Determine the (X, Y) coordinate at the center of the cell enclosing the given text.  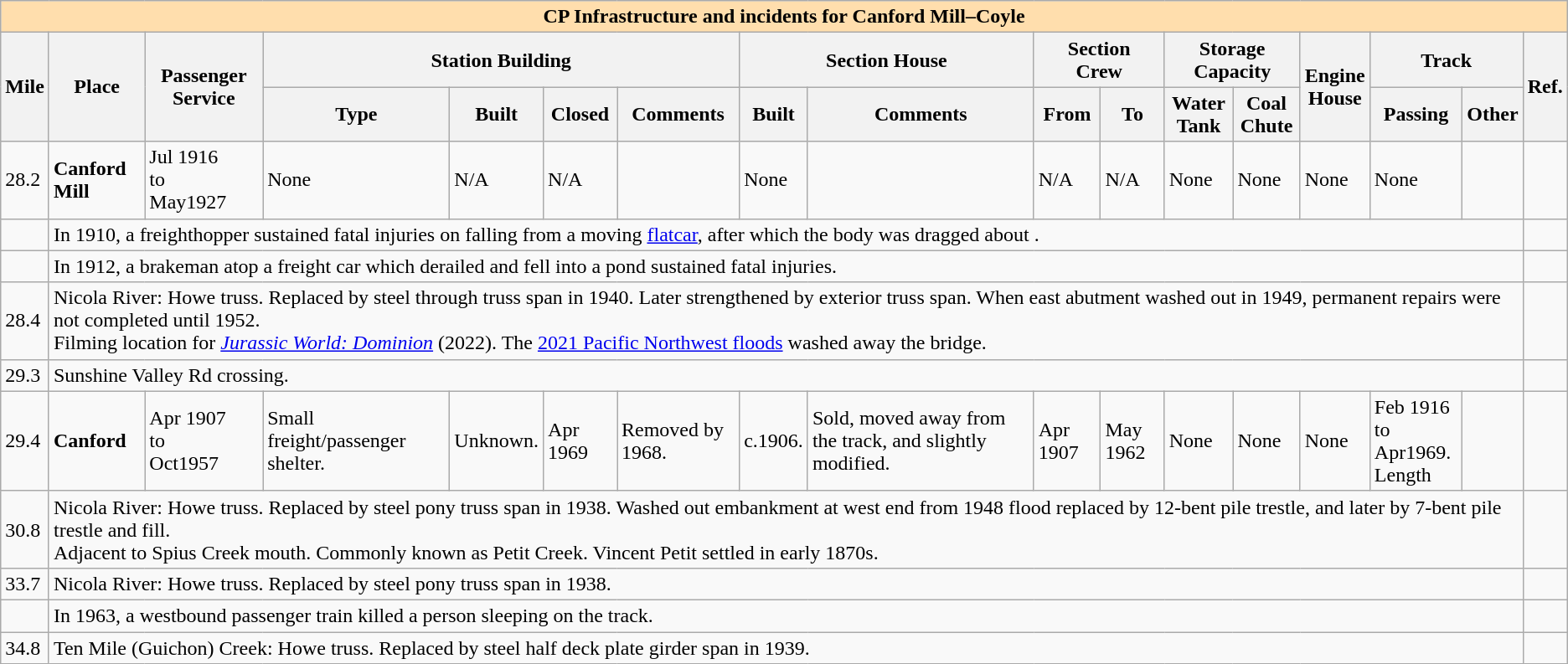
SectionCrew (1099, 60)
In 1912, a brakeman atop a freight car which derailed and fell into a pond sustained fatal injuries. (786, 266)
From (1067, 114)
Track (1446, 60)
Sunshine Valley Rd crossing. (786, 375)
28.4 (25, 321)
30.8 (25, 529)
29.4 (25, 440)
Small freight/passenger shelter. (357, 440)
In 1963, a westbound passenger train killed a person sleeping on the track. (786, 615)
34.8 (25, 647)
To (1132, 114)
Ten Mile (Guichon) Creek: Howe truss. Replaced by steel half deck plate girder span in 1939. (786, 647)
Apr 1907 (1067, 440)
Apr 1907to Oct1957 (204, 440)
CP Infrastructure and incidents for Canford Mill–Coyle (784, 17)
Place (96, 87)
Passing (1416, 114)
c.1906. (774, 440)
CoalChute (1266, 114)
Feb 1916 toApr1969.Length (1416, 440)
Storage Capacity (1232, 60)
Unknown. (497, 440)
29.3 (25, 375)
In 1910, a freighthopper sustained fatal injuries on falling from a moving flatcar, after which the body was dragged about . (786, 234)
Mile (25, 87)
33.7 (25, 584)
EngineHouse (1335, 87)
Canford (96, 440)
Type (357, 114)
Jul 1916to May1927 (204, 180)
Removed by 1968. (678, 440)
WaterTank (1199, 114)
Ref. (1545, 87)
Other (1493, 114)
Nicola River: Howe truss. Replaced by steel pony truss span in 1938. (786, 584)
Station Building (501, 60)
Sold, moved away from the track, and slightly modified. (921, 440)
May 1962 (1132, 440)
Apr 1969 (580, 440)
Closed (580, 114)
Passenger Service (204, 87)
Canford Mill (96, 180)
Section House (887, 60)
28.2 (25, 180)
